Locate the cell with the specified text and output its [X, Y] center coordinate. 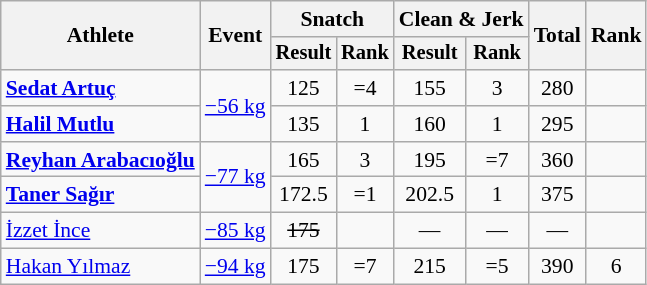
Halil Mutlu [100, 124]
=5 [498, 267]
390 [558, 267]
172.5 [304, 195]
Snatch [332, 19]
360 [558, 160]
202.5 [430, 195]
Total [558, 36]
−94 kg [236, 267]
195 [430, 160]
İzzet İnce [100, 231]
155 [430, 88]
280 [558, 88]
125 [304, 88]
Event [236, 36]
=4 [365, 88]
135 [304, 124]
Hakan Yılmaz [100, 267]
Sedat Artuç [100, 88]
Clean & Jerk [462, 19]
6 [616, 267]
160 [430, 124]
165 [304, 160]
=1 [365, 195]
295 [558, 124]
Reyhan Arabacıoğlu [100, 160]
215 [430, 267]
−77 kg [236, 178]
375 [558, 195]
Athlete [100, 36]
−85 kg [236, 231]
−56 kg [236, 106]
Taner Sağır [100, 195]
